Capture the cell that displays the provided text and extract its [x, y] central coordinate. 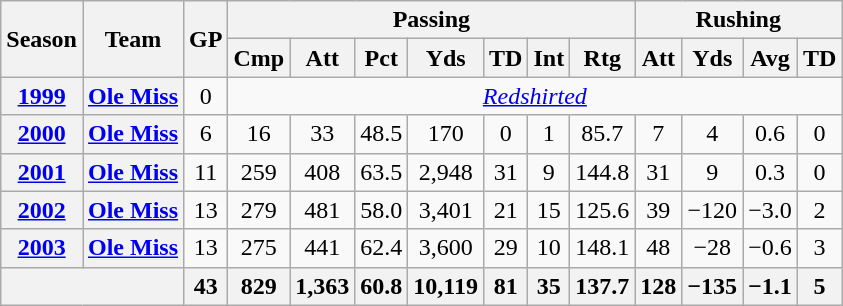
Pct [382, 58]
3 [819, 248]
5 [819, 286]
Avg [770, 58]
15 [549, 210]
−3.0 [770, 210]
58.0 [382, 210]
259 [259, 172]
−135 [712, 286]
7 [658, 134]
81 [506, 286]
1,363 [322, 286]
1999 [42, 96]
481 [322, 210]
Cmp [259, 58]
48.5 [382, 134]
21 [506, 210]
60.8 [382, 286]
408 [322, 172]
33 [322, 134]
441 [322, 248]
GP [206, 39]
−0.6 [770, 248]
16 [259, 134]
6 [206, 134]
279 [259, 210]
2002 [42, 210]
Team [132, 39]
Season [42, 39]
85.7 [602, 134]
170 [446, 134]
3,600 [446, 248]
−28 [712, 248]
48 [658, 248]
10 [549, 248]
−120 [712, 210]
1 [549, 134]
62.4 [382, 248]
Redshirted [535, 96]
10,119 [446, 286]
Rushing [738, 20]
3,401 [446, 210]
35 [549, 286]
275 [259, 248]
39 [658, 210]
2003 [42, 248]
829 [259, 286]
Int [549, 58]
137.7 [602, 286]
0.6 [770, 134]
2001 [42, 172]
29 [506, 248]
0.3 [770, 172]
144.8 [602, 172]
128 [658, 286]
43 [206, 286]
2000 [42, 134]
63.5 [382, 172]
125.6 [602, 210]
4 [712, 134]
Rtg [602, 58]
2 [819, 210]
11 [206, 172]
148.1 [602, 248]
−1.1 [770, 286]
2,948 [446, 172]
Passing [432, 20]
